Return the [X, Y] coordinate for the center point of the cell that contains the specified text.  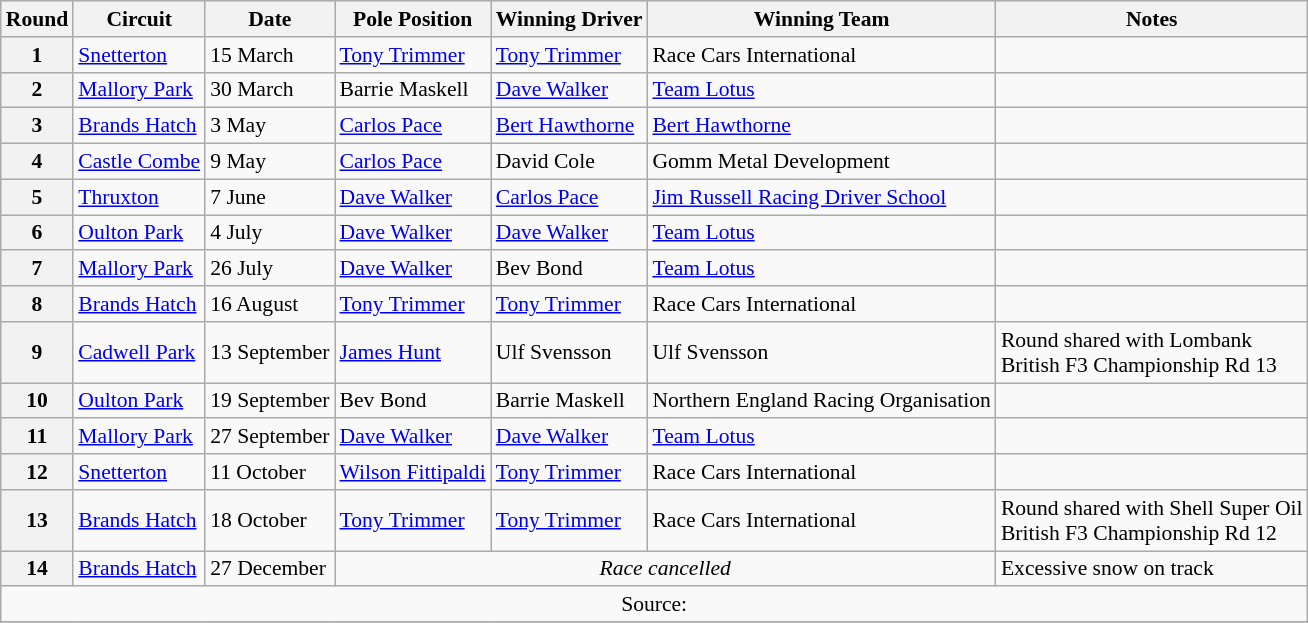
Pole Position [413, 19]
3 May [270, 126]
David Cole [570, 162]
5 [38, 197]
3 [38, 126]
4 [38, 162]
Cadwell Park [139, 352]
James Hunt [413, 352]
Circuit [139, 19]
11 October [270, 472]
Northern England Racing Organisation [821, 401]
26 July [270, 269]
7 June [270, 197]
30 March [270, 90]
Excessive snow on track [1152, 569]
Race cancelled [666, 569]
8 [38, 304]
13 [38, 520]
Round shared with Shell Super OilBritish F3 Championship Rd 12 [1152, 520]
Wilson Fittipaldi [413, 472]
9 [38, 352]
Winning Team [821, 19]
11 [38, 437]
6 [38, 233]
9 May [270, 162]
Gomm Metal Development [821, 162]
19 September [270, 401]
13 September [270, 352]
10 [38, 401]
Date [270, 19]
Castle Combe [139, 162]
27 December [270, 569]
Round shared with LombankBritish F3 Championship Rd 13 [1152, 352]
4 July [270, 233]
15 March [270, 55]
12 [38, 472]
27 September [270, 437]
Source: [654, 605]
Notes [1152, 19]
18 October [270, 520]
Thruxton [139, 197]
14 [38, 569]
Round [38, 19]
7 [38, 269]
Winning Driver [570, 19]
1 [38, 55]
2 [38, 90]
Jim Russell Racing Driver School [821, 197]
16 August [270, 304]
